Search for the cell housing the specified text and yield its (X, Y) center coordinate. 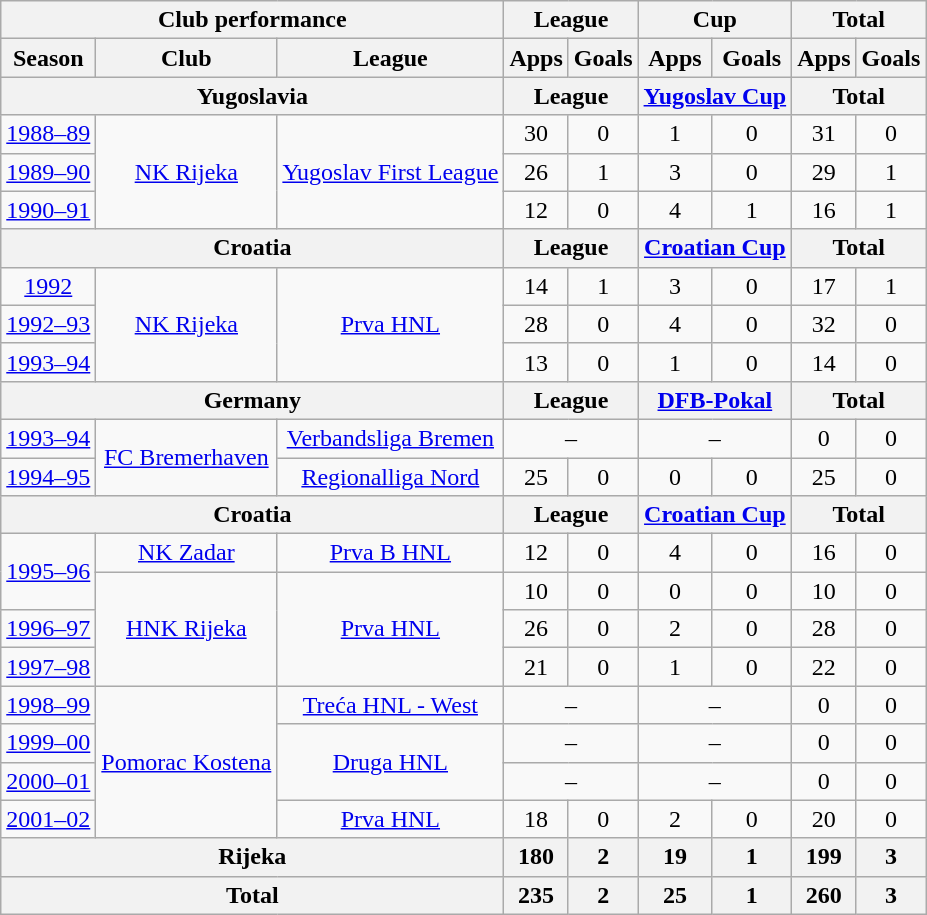
1990–91 (48, 210)
Season (48, 58)
2000–01 (48, 781)
20 (824, 819)
1997–98 (48, 667)
18 (536, 819)
235 (536, 895)
Rijeka (252, 857)
Yugoslav Cup (715, 96)
1995–96 (48, 572)
Druga HNL (390, 762)
DFB-Pokal (715, 400)
32 (824, 324)
2001–02 (48, 819)
Treća HNL - West (390, 705)
1992–93 (48, 324)
180 (536, 857)
HNK Rijeka (186, 629)
Pomorac Kostena (186, 762)
22 (824, 667)
Club (186, 58)
1996–97 (48, 629)
19 (675, 857)
Germany (252, 400)
FC Bremerhaven (186, 457)
1998–99 (48, 705)
21 (536, 667)
Cup (715, 20)
30 (536, 134)
1992 (48, 286)
Yugoslav First League (390, 172)
260 (824, 895)
29 (824, 172)
Yugoslavia (252, 96)
199 (824, 857)
1989–90 (48, 172)
Regionalliga Nord (390, 477)
1988–89 (48, 134)
13 (536, 362)
1994–95 (48, 477)
31 (824, 134)
NK Zadar (186, 553)
Verbandsliga Bremen (390, 438)
17 (824, 286)
Club performance (252, 20)
1999–00 (48, 743)
Prva B HNL (390, 553)
